Locate the cell with the specified text and output its (X, Y) center coordinate. 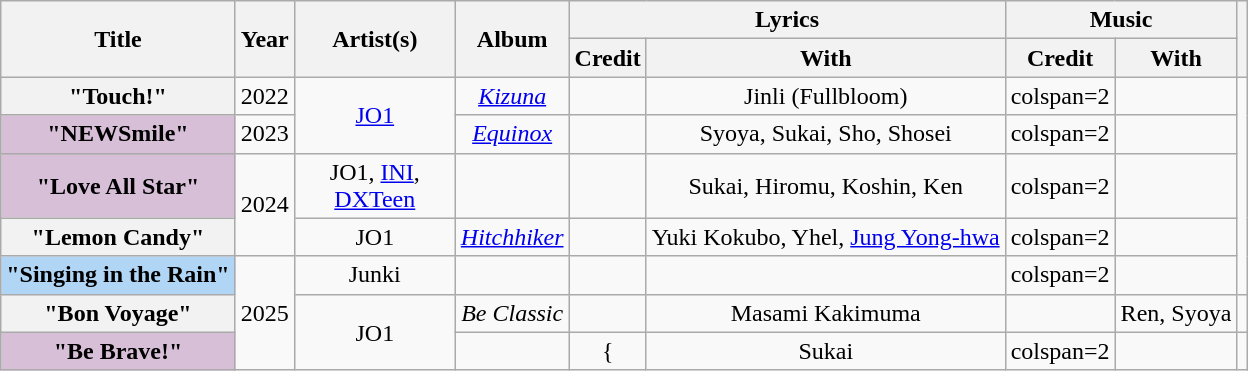
"Touch!" (118, 96)
"Love All Star" (118, 186)
"NEWSmile" (118, 134)
Sukai, Hiromu, Koshin, Ken (826, 186)
"Bon Voyage" (118, 313)
Lyrics (787, 20)
Jinli (Fullbloom) (826, 96)
Kizuna (512, 96)
Equinox (512, 134)
2022 (264, 96)
2025 (264, 313)
Ren, Syoya (1176, 313)
JO1, INI, DXTeen (374, 186)
Title (118, 39)
Yuki Kokubo, Yhel, Jung Yong-hwa (826, 237)
Artist(s) (374, 39)
Year (264, 39)
{ (608, 351)
Be Classic (512, 313)
"Be Brave!" (118, 351)
Syoya, Sukai, Sho, Shosei (826, 134)
"Singing in the Rain" (118, 275)
Sukai (826, 351)
2023 (264, 134)
Masami Kakimuma (826, 313)
Music (1121, 20)
Album (512, 39)
Hitchhiker (512, 237)
"Lemon Candy" (118, 237)
Junki (374, 275)
2024 (264, 204)
